Pinpoint the cell where the given text exists, returning its (X, Y) midpoint coordinate. 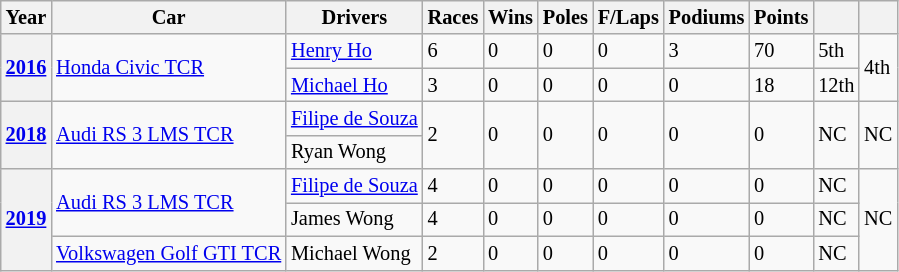
12th (836, 85)
Podiums (707, 17)
2018 (26, 134)
Poles (566, 17)
Henry Ho (354, 51)
Honda Civic TCR (168, 68)
5th (836, 51)
Drivers (354, 17)
Year (26, 17)
Michael Ho (354, 85)
Ryan Wong (354, 152)
2019 (26, 220)
4th (878, 68)
F/Laps (628, 17)
Car (168, 17)
Michael Wong (354, 253)
6 (454, 51)
James Wong (354, 219)
Points (781, 17)
70 (781, 51)
18 (781, 85)
Volkswagen Golf GTI TCR (168, 253)
2016 (26, 68)
Races (454, 17)
Wins (510, 17)
